Detect which cell encompasses the target text, then output its [X, Y] center coordinate. 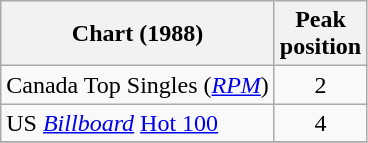
4 [320, 123]
Peakposition [320, 34]
2 [320, 85]
US Billboard Hot 100 [138, 123]
Canada Top Singles (RPM) [138, 85]
Chart (1988) [138, 34]
